Identify which cell holds the provided text, then report its (X, Y) central coordinate. 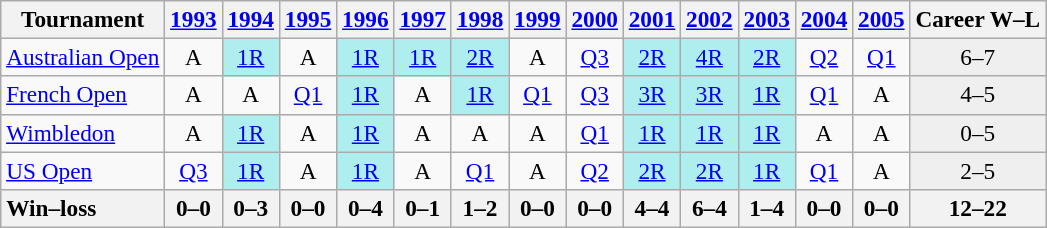
0–3 (250, 208)
Australian Open (83, 57)
1994 (250, 19)
0–5 (978, 133)
Career W–L (978, 19)
French Open (83, 95)
2003 (766, 19)
1–2 (480, 208)
6–4 (710, 208)
1996 (366, 19)
1999 (538, 19)
2004 (824, 19)
1997 (422, 19)
Win–loss (83, 208)
4–5 (978, 95)
2001 (652, 19)
1993 (194, 19)
2005 (882, 19)
0–4 (366, 208)
1998 (480, 19)
1–4 (766, 208)
US Open (83, 170)
1995 (308, 19)
4R (710, 57)
6–7 (978, 57)
0–1 (422, 208)
12–22 (978, 208)
2002 (710, 19)
Wimbledon (83, 133)
4–4 (652, 208)
2000 (594, 19)
Tournament (83, 19)
2–5 (978, 170)
